Capture the cell that displays the provided text and extract its [X, Y] central coordinate. 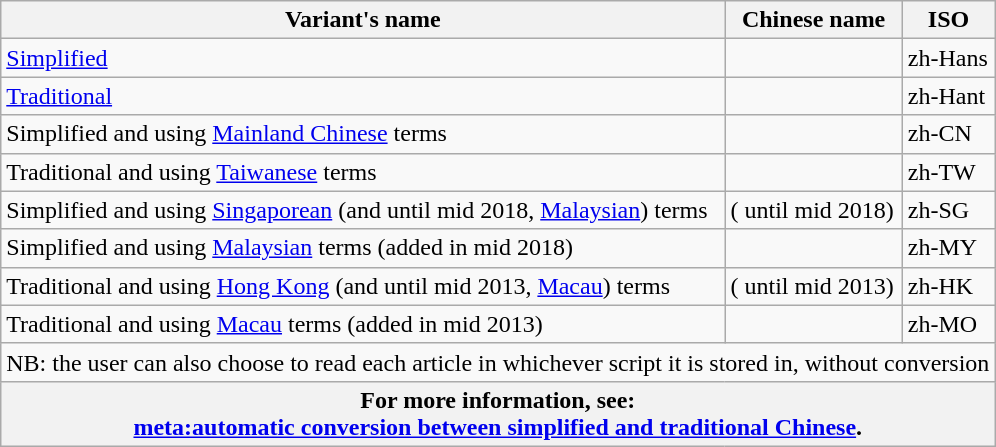
Traditional [363, 96]
NB: the user can also choose to read each article in whichever script it is stored in, without conversion [498, 362]
zh-TW [948, 172]
Simplified and using Singaporean (and until mid 2018, Malaysian) terms [363, 210]
zh-CN [948, 134]
Traditional and using Hong Kong (and until mid 2013, Macau) terms [363, 286]
Variant's name [363, 20]
zh-MO [948, 324]
Simplified and using Malaysian terms (added in mid 2018) [363, 248]
Chinese name [814, 20]
Traditional and using Taiwanese terms [363, 172]
Simplified [363, 58]
ISO [948, 20]
Simplified and using Mainland Chinese terms [363, 134]
zh-Hans [948, 58]
Traditional and using Macau terms (added in mid 2013) [363, 324]
zh-HK [948, 286]
zh-MY [948, 248]
zh-Hant [948, 96]
zh-SG [948, 210]
For more information, see:meta:automatic conversion between simplified and traditional Chinese. [498, 414]
( until mid 2018) [814, 210]
( until mid 2013) [814, 286]
